Scan for the cell matching the given text and deliver its (x, y) coordinate at center. 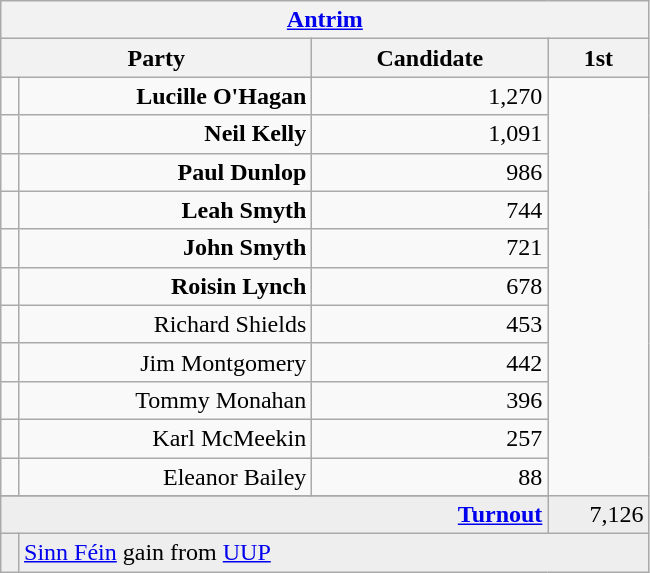
John Smyth (166, 248)
Jim Montgomery (166, 362)
Richard Shields (166, 324)
Roisin Lynch (166, 286)
986 (430, 172)
442 (430, 362)
Turnout (274, 515)
Party (156, 58)
1,270 (430, 96)
396 (430, 400)
257 (430, 438)
88 (430, 477)
721 (430, 248)
1,091 (430, 134)
744 (430, 210)
7,126 (598, 515)
Tommy Monahan (166, 400)
Leah Smyth (166, 210)
453 (430, 324)
Paul Dunlop (166, 172)
Sinn Féin gain from UUP (334, 553)
Eleanor Bailey (166, 477)
Karl McMeekin (166, 438)
Candidate (430, 58)
Lucille O'Hagan (166, 96)
1st (598, 58)
Neil Kelly (166, 134)
678 (430, 286)
Antrim (325, 20)
